Scan for the cell matching the given text and deliver its [x, y] coordinate at center. 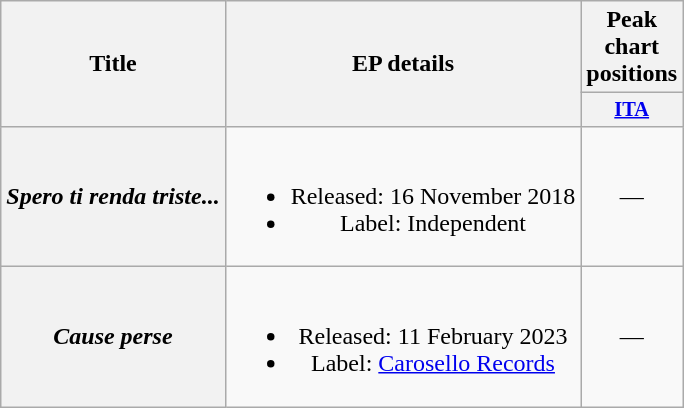
Title [113, 64]
Released: 16 November 2018Label: Independent [403, 196]
Cause perse [113, 337]
Spero ti renda triste... [113, 196]
ITA [632, 110]
Released: 11 February 2023Label: Carosello Records [403, 337]
EP details [403, 64]
Peak chart positions [632, 47]
